Output the [x, y] coordinate of the center of the cell containing the given text.  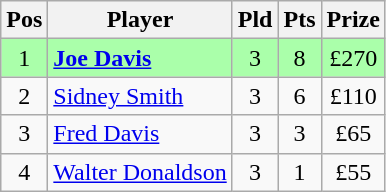
£110 [353, 96]
2 [24, 96]
Pld [255, 20]
Pts [300, 20]
£65 [353, 134]
4 [24, 172]
Player [140, 20]
8 [300, 58]
Walter Donaldson [140, 172]
£270 [353, 58]
£55 [353, 172]
6 [300, 96]
Joe Davis [140, 58]
Prize [353, 20]
Pos [24, 20]
Fred Davis [140, 134]
Sidney Smith [140, 96]
